Capture the cell that displays the provided text and extract its [X, Y] central coordinate. 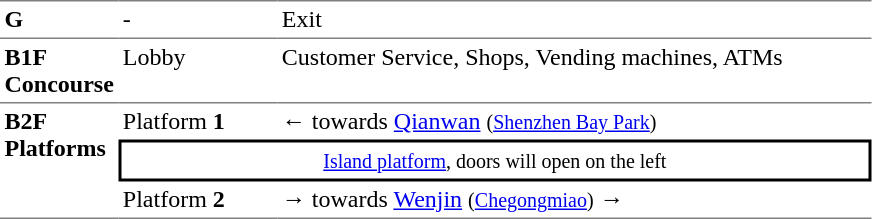
Exit [574, 19]
G [59, 19]
Platform 1 [198, 122]
Island platform, doors will open on the left [494, 161]
Customer Service, Shops, Vending machines, ATMs [574, 71]
Lobby [198, 71]
- [198, 19]
← towards Qianwan (Shenzhen Bay Park) [574, 122]
B1FConcourse [59, 71]
